Return the [x, y] coordinate for the center point of the cell that contains the specified text.  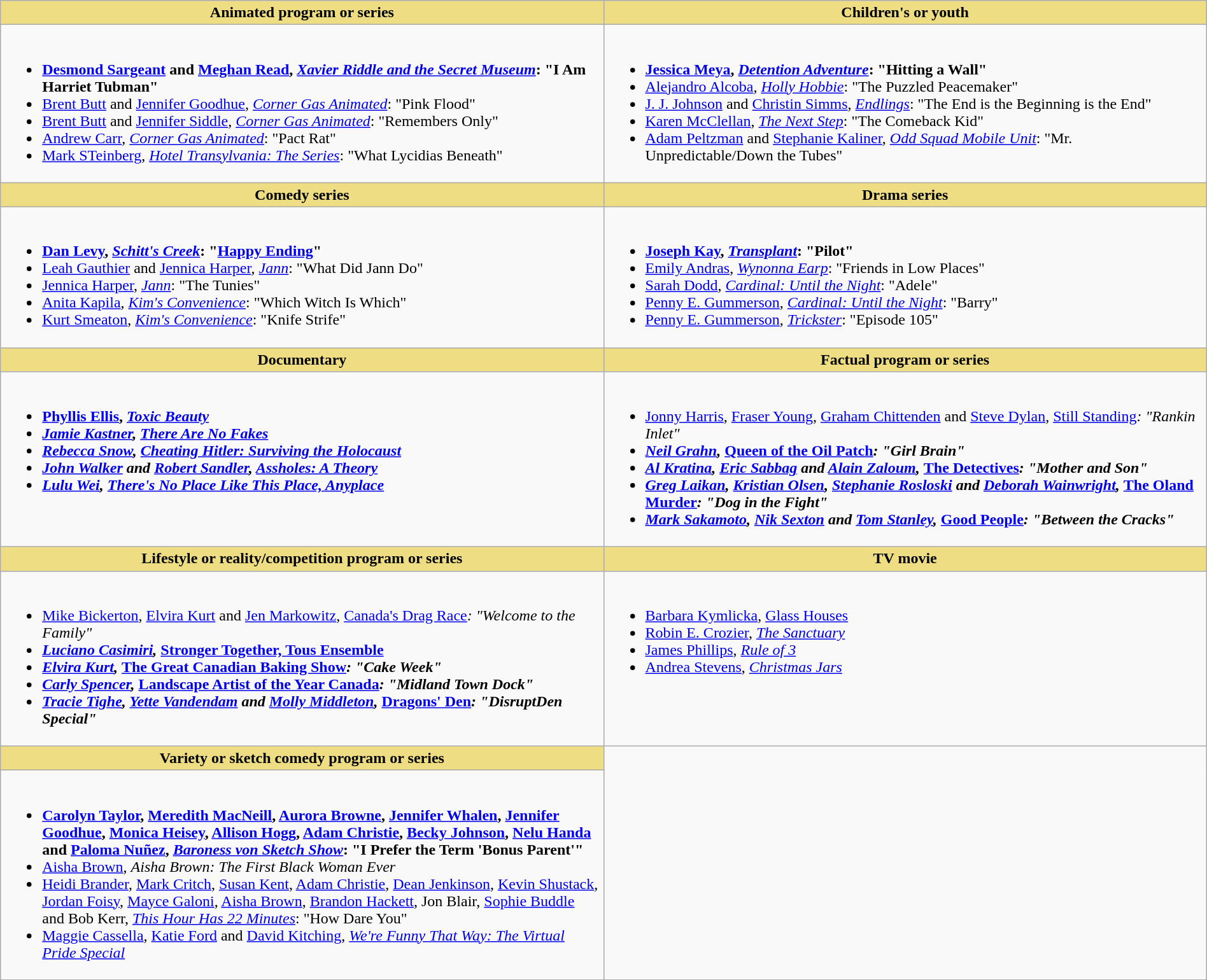
Factual program or series [905, 360]
Children's or youth [905, 13]
TV movie [905, 559]
Drama series [905, 195]
Animated program or series [302, 13]
Comedy series [302, 195]
Lifestyle or reality/competition program or series [302, 559]
Documentary [302, 360]
Variety or sketch comedy program or series [302, 758]
Barbara Kymlicka, Glass HousesRobin E. Crozier, The SanctuaryJames Phillips, Rule of 3Andrea Stevens, Christmas Jars [905, 658]
